Detect which cell encompasses the target text, then output its [x, y] center coordinate. 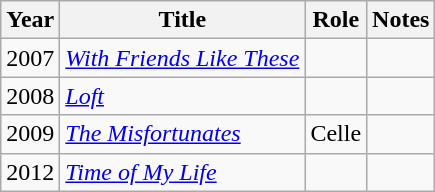
2012 [30, 172]
With Friends Like These [182, 58]
2007 [30, 58]
Time of My Life [182, 172]
2009 [30, 134]
Notes [401, 20]
Year [30, 20]
2008 [30, 96]
Title [182, 20]
Loft [182, 96]
Role [336, 20]
Celle [336, 134]
The Misfortunates [182, 134]
